Locate the cell with the specified text and output its (X, Y) center coordinate. 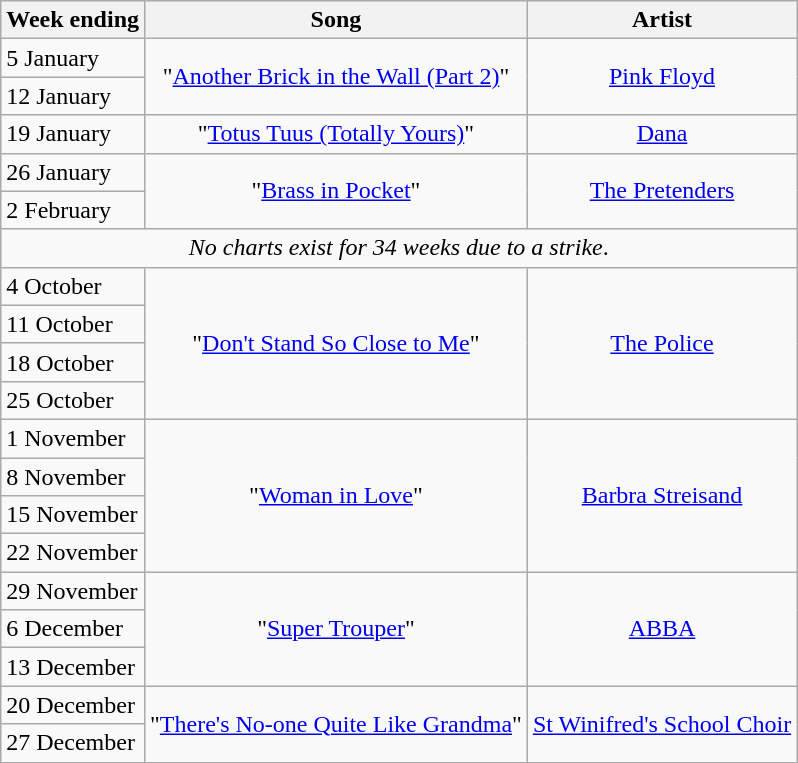
6 December (73, 629)
1 November (73, 438)
13 December (73, 667)
"Brass in Pocket" (336, 191)
11 October (73, 324)
25 October (73, 400)
20 December (73, 705)
St Winifred's School Choir (662, 724)
Song (336, 20)
Artist (662, 20)
"Super Trouper" (336, 629)
"Woman in Love" (336, 495)
18 October (73, 362)
4 October (73, 286)
15 November (73, 515)
26 January (73, 172)
29 November (73, 591)
ABBA (662, 629)
Pink Floyd (662, 77)
Dana (662, 134)
"Don't Stand So Close to Me" (336, 343)
No charts exist for 34 weeks due to a strike. (399, 248)
2 February (73, 210)
12 January (73, 96)
5 January (73, 58)
Week ending (73, 20)
"There's No-one Quite Like Grandma" (336, 724)
27 December (73, 743)
The Pretenders (662, 191)
"Another Brick in the Wall (Part 2)" (336, 77)
The Police (662, 343)
19 January (73, 134)
"Totus Tuus (Totally Yours)" (336, 134)
22 November (73, 553)
8 November (73, 477)
Barbra Streisand (662, 495)
